Output the (x, y) coordinate of the center of the cell containing the given text.  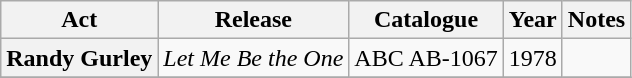
Notes (596, 20)
Year (532, 20)
Catalogue (426, 20)
Randy Gurley (80, 58)
Let Me Be the One (254, 58)
1978 (532, 58)
ABC AB-1067 (426, 58)
Release (254, 20)
Act (80, 20)
